Find where the given text appears and provide that cell's center as (x, y) coordinate. 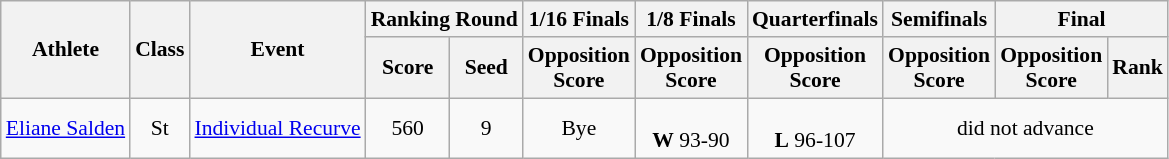
Eliane Salden (66, 128)
Event (277, 50)
Ranking Round (444, 19)
Quarterfinals (815, 19)
9 (486, 128)
Individual Recurve (277, 128)
did not advance (1026, 128)
W 93-90 (691, 128)
L 96-107 (815, 128)
Athlete (66, 50)
Seed (486, 68)
Score (408, 68)
Bye (579, 128)
1/8 Finals (691, 19)
560 (408, 128)
St (160, 128)
Class (160, 50)
1/16 Finals (579, 19)
Rank (1138, 68)
Final (1082, 19)
Semifinals (939, 19)
